Detect which cell encompasses the target text, then output its (X, Y) center coordinate. 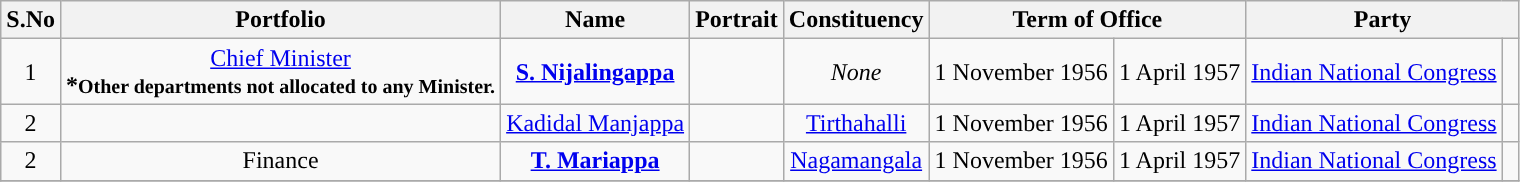
Tirthahalli (856, 123)
Name (596, 20)
Portrait (737, 20)
Portfolio (280, 20)
1 (31, 72)
Nagamangala (856, 161)
Constituency (856, 20)
None (856, 72)
Finance (280, 161)
Term of Office (1088, 20)
S.No (31, 20)
S. Nijalingappa (596, 72)
Chief Minister*Other departments not allocated to any Minister. (280, 72)
Party (1382, 20)
Kadidal Manjappa (596, 123)
T. Mariappa (596, 161)
